Extract the [X, Y] coordinate from the center of the cell holding the provided text.  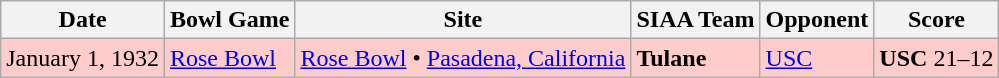
Site [463, 20]
USC [817, 58]
Bowl Game [229, 20]
Opponent [817, 20]
Date [83, 20]
USC 21–12 [936, 58]
Tulane [696, 58]
Rose Bowl [229, 58]
January 1, 1932 [83, 58]
SIAA Team [696, 20]
Rose Bowl • Pasadena, California [463, 58]
Score [936, 20]
